Scan for the cell matching the given text and deliver its [x, y] coordinate at center. 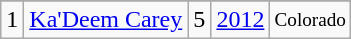
Colorado [310, 20]
2012 [240, 20]
Ka'Deem Carey [106, 20]
1 [12, 20]
5 [200, 20]
